Detect which cell encompasses the target text, then output its [x, y] center coordinate. 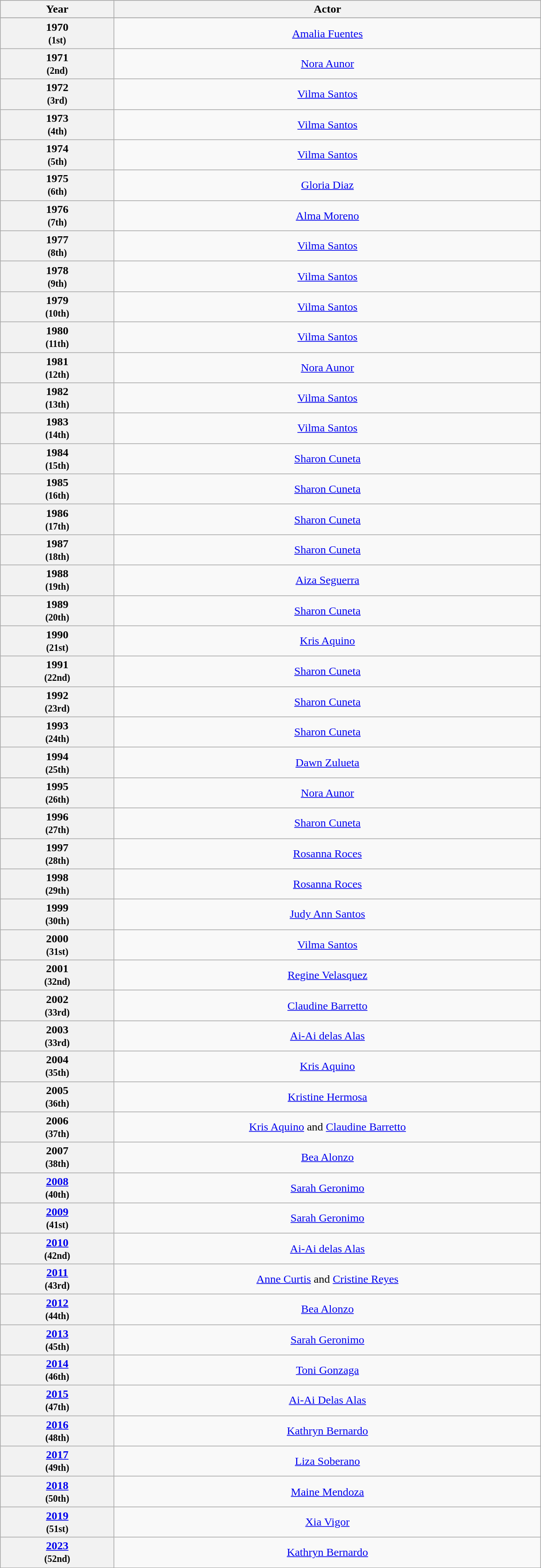
1989(20th) [57, 611]
2006 (37th) [57, 1127]
Toni Gonzaga [327, 1370]
1985(16th) [57, 489]
2010(42nd) [57, 1249]
2012(44th) [57, 1309]
1998(29th) [57, 884]
Kris Aquino and Claudine Barretto [327, 1127]
2013(45th) [57, 1339]
Year [57, 9]
2009(41st) [57, 1218]
1984(15th) [57, 459]
Amalia Fuentes [327, 34]
Ai-Ai Delas Alas [327, 1401]
2014(46th) [57, 1370]
1976(7th) [57, 216]
2023(52nd) [57, 1552]
Alma Moreno [327, 216]
1986(17th) [57, 519]
1995(26th) [57, 793]
Regine Velasquez [327, 975]
1970(1st) [57, 34]
1996(27th) [57, 823]
Liza Soberano [327, 1462]
2016(48th) [57, 1431]
1975(6th) [57, 185]
1987(18th) [57, 550]
1979(10th) [57, 306]
2003 (33rd) [57, 1036]
1991(22nd) [57, 671]
Judy Ann Santos [327, 914]
2007 (38th) [57, 1157]
1999 (30th) [57, 914]
2004 (35th) [57, 1067]
1982(13th) [57, 398]
1981(12th) [57, 367]
Anne Curtis and Cristine Reyes [327, 1278]
Xia Vigor [327, 1522]
2017(49th) [57, 1462]
Kristine Hermosa [327, 1096]
1988(19th) [57, 580]
Aiza Seguerra [327, 580]
2011(43rd) [57, 1278]
1971(2nd) [57, 64]
1978(9th) [57, 276]
2002 (33rd) [57, 1006]
1997(28th) [57, 854]
1980(11th) [57, 337]
1983(14th) [57, 429]
Gloria Diaz [327, 185]
Maine Mendoza [327, 1491]
Claudine Barretto [327, 1006]
2001 (32nd) [57, 975]
2015(47th) [57, 1401]
1992(23rd) [57, 701]
Actor [327, 9]
1990(21st) [57, 641]
1993(24th) [57, 732]
2000(31st) [57, 945]
Dawn Zulueta [327, 762]
1974(5th) [57, 155]
2008(40th) [57, 1188]
2019(51st) [57, 1522]
1972(3rd) [57, 94]
1994(25th) [57, 762]
2018(50th) [57, 1491]
2005 (36th) [57, 1096]
1977(8th) [57, 246]
1973(4th) [57, 124]
